Find where the given text appears and provide that cell's center as [x, y] coordinate. 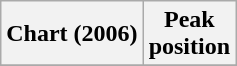
Chart (2006) [72, 34]
Peakposition [189, 34]
